Provide the [x, y] coordinate of the cell's center where the given text is located.  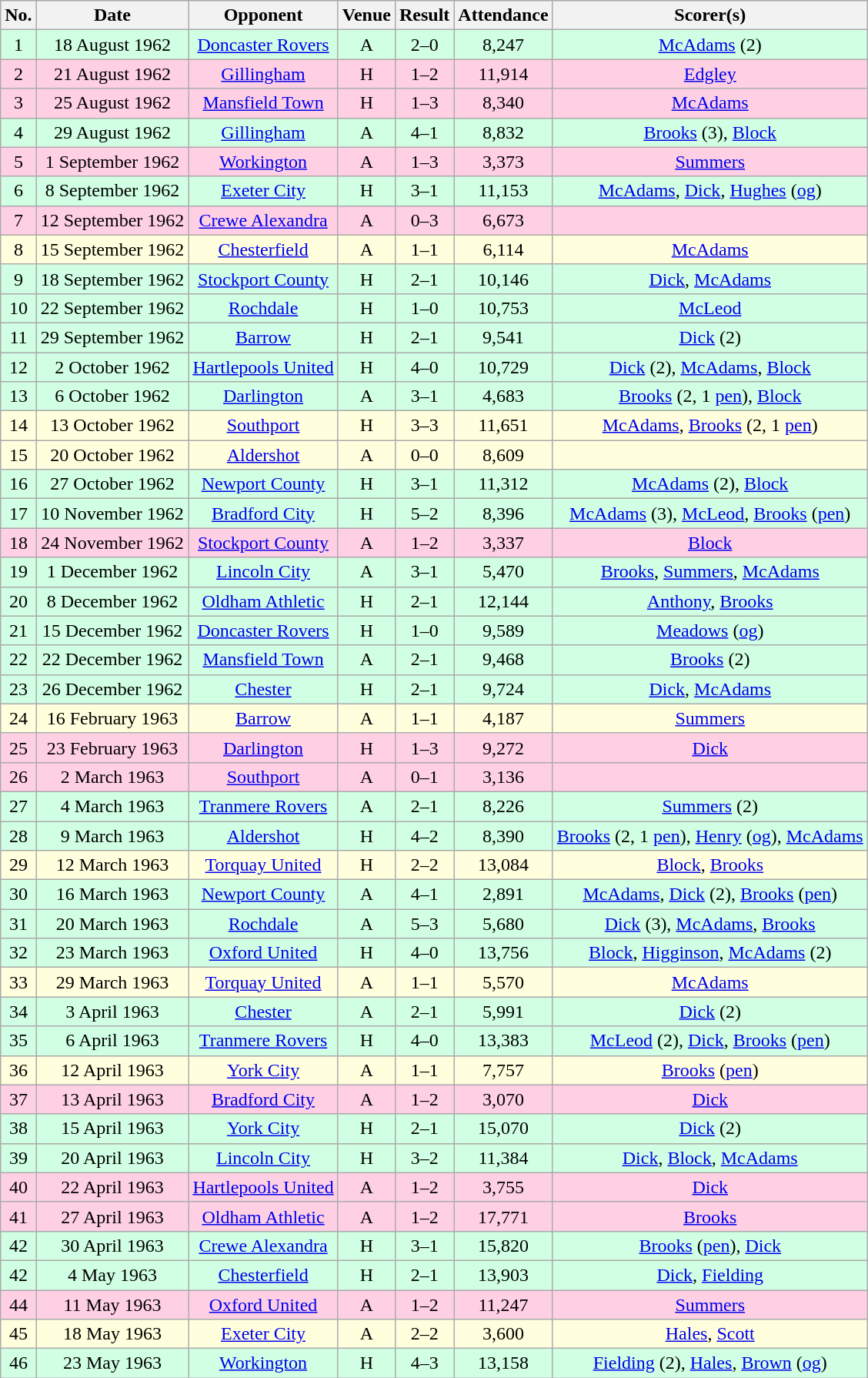
5 [18, 162]
39 [18, 1158]
8,396 [503, 513]
31 [18, 924]
Brooks (pen), Dick [709, 1246]
3,755 [503, 1187]
29 [18, 865]
25 [18, 748]
Brooks (2, 1 pen), Henry (og), McAdams [709, 835]
9,541 [503, 337]
10,146 [503, 279]
2–0 [424, 45]
18 September 1962 [112, 279]
Result [424, 15]
6,114 [503, 249]
6 October 1962 [112, 396]
20 [18, 601]
McAdams (3), McLeod, Brooks (pen) [709, 513]
8 December 1962 [112, 601]
13 April 1963 [112, 1099]
11,153 [503, 191]
Brooks (2, 1 pen), Block [709, 396]
3,337 [503, 543]
3 [18, 103]
4,187 [503, 718]
5,570 [503, 982]
25 August 1962 [112, 103]
18 August 1962 [112, 45]
12 March 1963 [112, 865]
10,729 [503, 367]
26 December 1962 [112, 689]
5–3 [424, 924]
26 [18, 777]
11 [18, 337]
4–2 [424, 835]
5,470 [503, 572]
23 May 1963 [112, 1363]
3,600 [503, 1334]
19 [18, 572]
Dick (3), McAdams, Brooks [709, 924]
9,272 [503, 748]
Edgley [709, 74]
13,903 [503, 1275]
4–3 [424, 1363]
16 [18, 484]
0–3 [424, 220]
2 October 1962 [112, 367]
11,247 [503, 1305]
10,753 [503, 308]
23 [18, 689]
15,820 [503, 1246]
5,991 [503, 1012]
3,136 [503, 777]
29 March 1963 [112, 982]
15 April 1963 [112, 1129]
8,609 [503, 455]
Brooks, Summers, McAdams [709, 572]
Block, Brooks [709, 865]
11,914 [503, 74]
8,247 [503, 45]
4 May 1963 [112, 1275]
0–1 [424, 777]
No. [18, 15]
29 September 1962 [112, 337]
6,673 [503, 220]
McAdams (2), Block [709, 484]
7,757 [503, 1070]
9,724 [503, 689]
40 [18, 1187]
36 [18, 1070]
3–3 [424, 426]
27 April 1963 [112, 1216]
9,468 [503, 660]
15 December 1962 [112, 630]
22 September 1962 [112, 308]
24 [18, 718]
12,144 [503, 601]
15 September 1962 [112, 249]
11 May 1963 [112, 1305]
44 [18, 1305]
3,373 [503, 162]
4 [18, 132]
Summers (2) [709, 806]
28 [18, 835]
8 [18, 249]
Opponent [263, 15]
16 March 1963 [112, 895]
Scorer(s) [709, 15]
18 [18, 543]
8,390 [503, 835]
32 [18, 953]
12 [18, 367]
2 [18, 74]
12 April 1963 [112, 1070]
13,158 [503, 1363]
20 October 1962 [112, 455]
22 December 1962 [112, 660]
17,771 [503, 1216]
Brooks (2) [709, 660]
Brooks (pen) [709, 1070]
30 [18, 895]
3,070 [503, 1099]
4,683 [503, 396]
11,651 [503, 426]
35 [18, 1041]
10 November 1962 [112, 513]
24 November 1962 [112, 543]
Venue [366, 15]
27 [18, 806]
6 [18, 191]
12 September 1962 [112, 220]
30 April 1963 [112, 1246]
1 [18, 45]
10 [18, 308]
Hales, Scott [709, 1334]
11,384 [503, 1158]
Fielding (2), Hales, Brown (og) [709, 1363]
9 March 1963 [112, 835]
41 [18, 1216]
0–0 [424, 455]
Brooks (3), Block [709, 132]
13,084 [503, 865]
37 [18, 1099]
23 March 1963 [112, 953]
Dick, Fielding [709, 1275]
15,070 [503, 1129]
Date [112, 15]
Dick (2), McAdams, Block [709, 367]
1 September 1962 [112, 162]
3–2 [424, 1158]
8,340 [503, 103]
22 [18, 660]
13 October 1962 [112, 426]
6 April 1963 [112, 1041]
18 May 1963 [112, 1334]
20 April 1963 [112, 1158]
Anthony, Brooks [709, 601]
20 March 1963 [112, 924]
McAdams, Dick, Hughes (og) [709, 191]
13,756 [503, 953]
38 [18, 1129]
33 [18, 982]
46 [18, 1363]
27 October 1962 [112, 484]
14 [18, 426]
11,312 [503, 484]
29 August 1962 [112, 132]
McAdams (2) [709, 45]
McAdams, Dick (2), Brooks (pen) [709, 895]
5–2 [424, 513]
16 February 1963 [112, 718]
4 March 1963 [112, 806]
22 April 1963 [112, 1187]
Block [709, 543]
McLeod [709, 308]
3 April 1963 [112, 1012]
2 March 1963 [112, 777]
5,680 [503, 924]
McAdams, Brooks (2, 1 pen) [709, 426]
Block, Higginson, McAdams (2) [709, 953]
21 [18, 630]
1 December 1962 [112, 572]
21 August 1962 [112, 74]
2,891 [503, 895]
7 [18, 220]
23 February 1963 [112, 748]
Dick, Block, McAdams [709, 1158]
13 [18, 396]
13,383 [503, 1041]
34 [18, 1012]
Meadows (og) [709, 630]
Attendance [503, 15]
17 [18, 513]
9 [18, 279]
15 [18, 455]
8,832 [503, 132]
Brooks [709, 1216]
8 September 1962 [112, 191]
McLeod (2), Dick, Brooks (pen) [709, 1041]
9,589 [503, 630]
8,226 [503, 806]
45 [18, 1334]
